Pinpoint the cell where the given text exists, returning its [X, Y] midpoint coordinate. 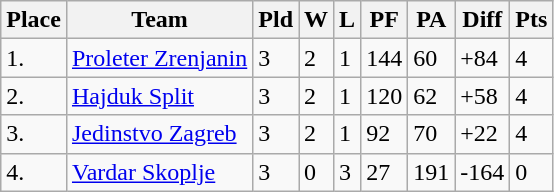
Vardar Skoplje [159, 172]
191 [432, 172]
+22 [482, 134]
62 [432, 96]
3. [34, 134]
1. [34, 58]
PF [384, 20]
Hajduk Split [159, 96]
Team [159, 20]
Jedinstvo Zagreb [159, 134]
2. [34, 96]
-164 [482, 172]
27 [384, 172]
+84 [482, 58]
120 [384, 96]
PA [432, 20]
70 [432, 134]
W [316, 20]
144 [384, 58]
Pts [532, 20]
L [348, 20]
Pld [276, 20]
Place [34, 20]
Proleter Zrenjanin [159, 58]
60 [432, 58]
+58 [482, 96]
4. [34, 172]
Diff [482, 20]
92 [384, 134]
